From the cell containing the given text, extract its center point as (x, y) coordinate. 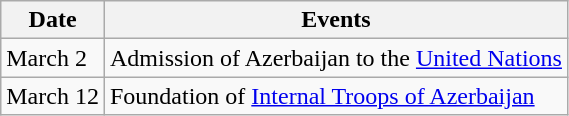
Events (336, 20)
Date (53, 20)
Foundation of Internal Troops of Azerbaijan (336, 96)
March 2 (53, 58)
March 12 (53, 96)
Admission of Azerbaijan to the United Nations (336, 58)
